For the text-containing cell, return its midpoint in [x, y] coordinate format. 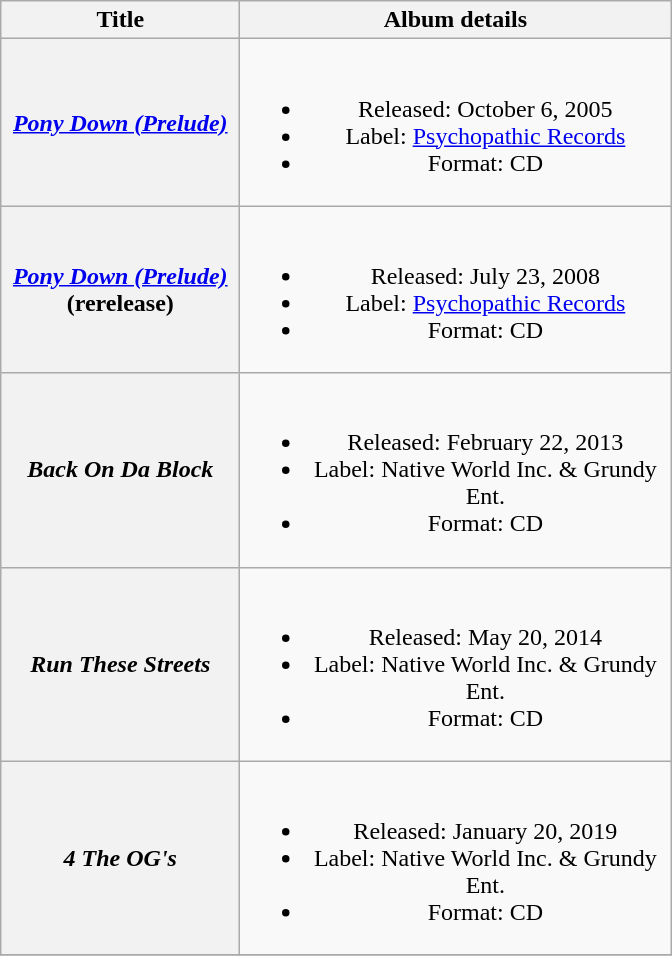
Run These Streets [120, 664]
Album details [456, 20]
Released: February 22, 2013Label: Native World Inc. & Grundy Ent.Format: CD [456, 470]
Pony Down (Prelude) (rerelease) [120, 290]
Back On Da Block [120, 470]
Released: July 23, 2008Label: Psychopathic RecordsFormat: CD [456, 290]
Pony Down (Prelude) [120, 122]
Title [120, 20]
4 The OG's [120, 858]
Released: May 20, 2014Label: Native World Inc. & Grundy Ent.Format: CD [456, 664]
Released: October 6, 2005Label: Psychopathic RecordsFormat: CD [456, 122]
Released: January 20, 2019Label: Native World Inc. & Grundy Ent.Format: CD [456, 858]
